Return (x, y) of the center of cell containing provided text 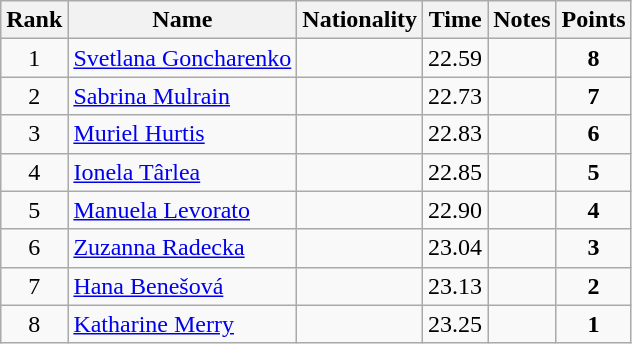
22.59 (456, 58)
Hana Benešová (182, 286)
Katharine Merry (182, 324)
23.25 (456, 324)
Name (182, 20)
22.90 (456, 210)
Manuela Levorato (182, 210)
Notes (522, 20)
23.04 (456, 248)
Ionela Târlea (182, 172)
Points (594, 20)
Time (456, 20)
Rank (34, 20)
23.13 (456, 286)
Zuzanna Radecka (182, 248)
22.83 (456, 134)
Nationality (360, 20)
Svetlana Goncharenko (182, 58)
Sabrina Mulrain (182, 96)
Muriel Hurtis (182, 134)
22.85 (456, 172)
22.73 (456, 96)
